From the cell containing the given text, extract its center point as [x, y] coordinate. 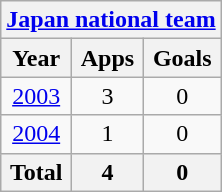
Year [36, 58]
1 [108, 134]
Goals [182, 58]
3 [108, 96]
2004 [36, 134]
Apps [108, 58]
Total [36, 172]
2003 [36, 96]
4 [108, 172]
Japan national team [111, 20]
